Pinpoint the cell where the given text exists, returning its (x, y) midpoint coordinate. 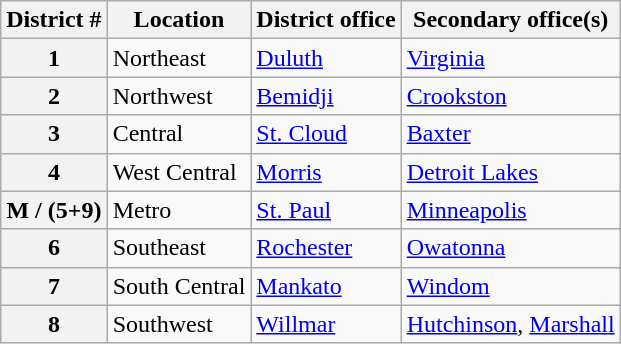
Morris (326, 172)
St. Cloud (326, 134)
District office (326, 20)
M / (5+9) (54, 210)
Crookston (510, 96)
Southeast (179, 248)
6 (54, 248)
Northwest (179, 96)
1 (54, 58)
Duluth (326, 58)
Minneapolis (510, 210)
Mankato (326, 286)
Windom (510, 286)
Location (179, 20)
Detroit Lakes (510, 172)
Rochester (326, 248)
Willmar (326, 324)
3 (54, 134)
St. Paul (326, 210)
West Central (179, 172)
7 (54, 286)
Central (179, 134)
Hutchinson, Marshall (510, 324)
2 (54, 96)
4 (54, 172)
8 (54, 324)
South Central (179, 286)
Baxter (510, 134)
District # (54, 20)
Virginia (510, 58)
Metro (179, 210)
Owatonna (510, 248)
Southwest (179, 324)
Secondary office(s) (510, 20)
Northeast (179, 58)
Bemidji (326, 96)
